Identify which cell holds the provided text, then report its (X, Y) central coordinate. 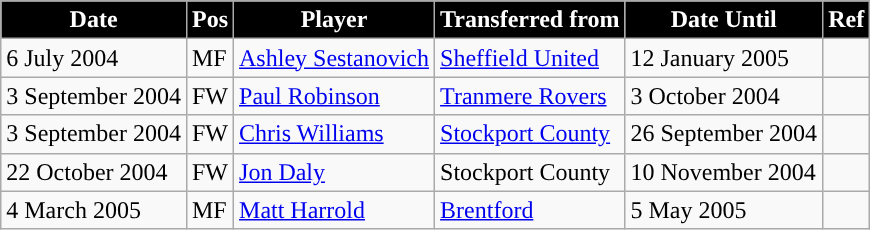
Jon Daly (334, 172)
Pos (210, 20)
Date (94, 20)
Paul Robinson (334, 96)
5 May 2005 (724, 210)
22 October 2004 (94, 172)
Ashley Sestanovich (334, 58)
Date Until (724, 20)
26 September 2004 (724, 134)
Transferred from (530, 20)
Chris Williams (334, 134)
12 January 2005 (724, 58)
10 November 2004 (724, 172)
Player (334, 20)
Sheffield United (530, 58)
Brentford (530, 210)
Ref (846, 20)
3 October 2004 (724, 96)
Matt Harrold (334, 210)
Tranmere Rovers (530, 96)
6 July 2004 (94, 58)
4 March 2005 (94, 210)
